Return the [X, Y] coordinate for the center point of the cell that contains the specified text.  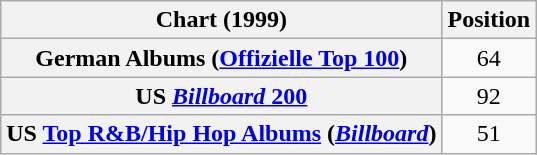
US Top R&B/Hip Hop Albums (Billboard) [222, 134]
92 [489, 96]
German Albums (Offizielle Top 100) [222, 58]
64 [489, 58]
US Billboard 200 [222, 96]
Chart (1999) [222, 20]
51 [489, 134]
Position [489, 20]
